Search for the cell housing the specified text and yield its [X, Y] center coordinate. 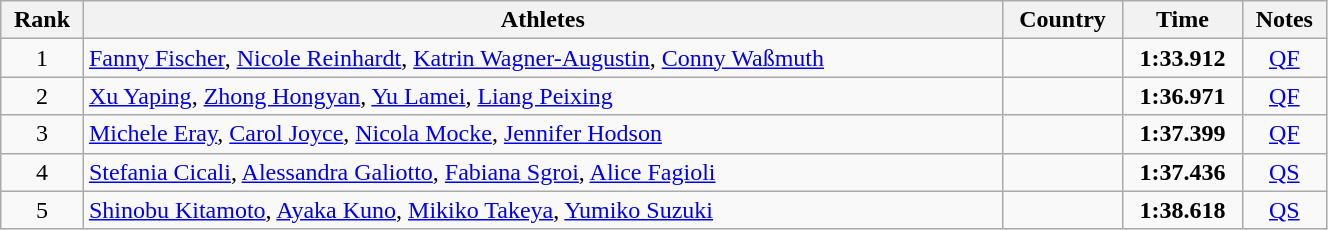
Stefania Cicali, Alessandra Galiotto, Fabiana Sgroi, Alice Fagioli [542, 172]
1 [42, 58]
Michele Eray, Carol Joyce, Nicola Mocke, Jennifer Hodson [542, 134]
Rank [42, 20]
Xu Yaping, Zhong Hongyan, Yu Lamei, Liang Peixing [542, 96]
Time [1183, 20]
1:36.971 [1183, 96]
Athletes [542, 20]
1:33.912 [1183, 58]
2 [42, 96]
Shinobu Kitamoto, Ayaka Kuno, Mikiko Takeya, Yumiko Suzuki [542, 210]
Notes [1284, 20]
3 [42, 134]
1:37.399 [1183, 134]
5 [42, 210]
Fanny Fischer, Nicole Reinhardt, Katrin Wagner-Augustin, Conny Waßmuth [542, 58]
1:37.436 [1183, 172]
Country [1062, 20]
1:38.618 [1183, 210]
4 [42, 172]
